Find where the given text appears and provide that cell's center as (X, Y) coordinate. 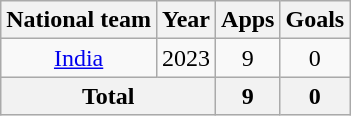
Total (108, 96)
Year (186, 20)
National team (79, 20)
Apps (248, 20)
India (79, 58)
2023 (186, 58)
Goals (315, 20)
